Return the [X, Y] coordinate for the center point of the cell that contains the specified text.  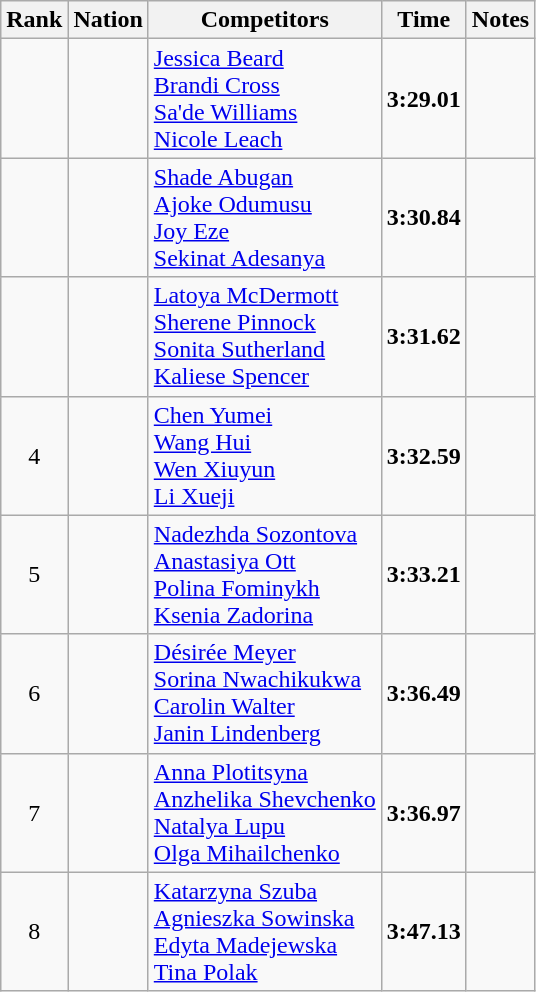
Katarzyna SzubaAgnieszka SowinskaEdyta MadejewskaTina Polak [264, 932]
3:31.62 [424, 336]
Latoya McDermottSherene PinnockSonita SutherlandKaliese Spencer [264, 336]
Jessica BeardBrandi CrossSa'de WilliamsNicole Leach [264, 98]
Nadezhda SozontovaAnastasiya OttPolina FominykhKsenia Zadorina [264, 574]
Anna PlotitsynaAnzhelika ShevchenkoNatalya LupuOlga Mihailchenko [264, 812]
Chen YumeiWang HuiWen XiuyunLi Xueji [264, 456]
Notes [500, 20]
Time [424, 20]
6 [34, 694]
8 [34, 932]
3:33.21 [424, 574]
Shade AbuganAjoke OdumusuJoy EzeSekinat Adesanya [264, 218]
3:36.97 [424, 812]
3:30.84 [424, 218]
4 [34, 456]
7 [34, 812]
3:29.01 [424, 98]
3:47.13 [424, 932]
Competitors [264, 20]
Nation [108, 20]
Désirée MeyerSorina NwachikukwaCarolin WalterJanin Lindenberg [264, 694]
3:32.59 [424, 456]
Rank [34, 20]
3:36.49 [424, 694]
5 [34, 574]
